Locate the cell with the specified text and output its [x, y] center coordinate. 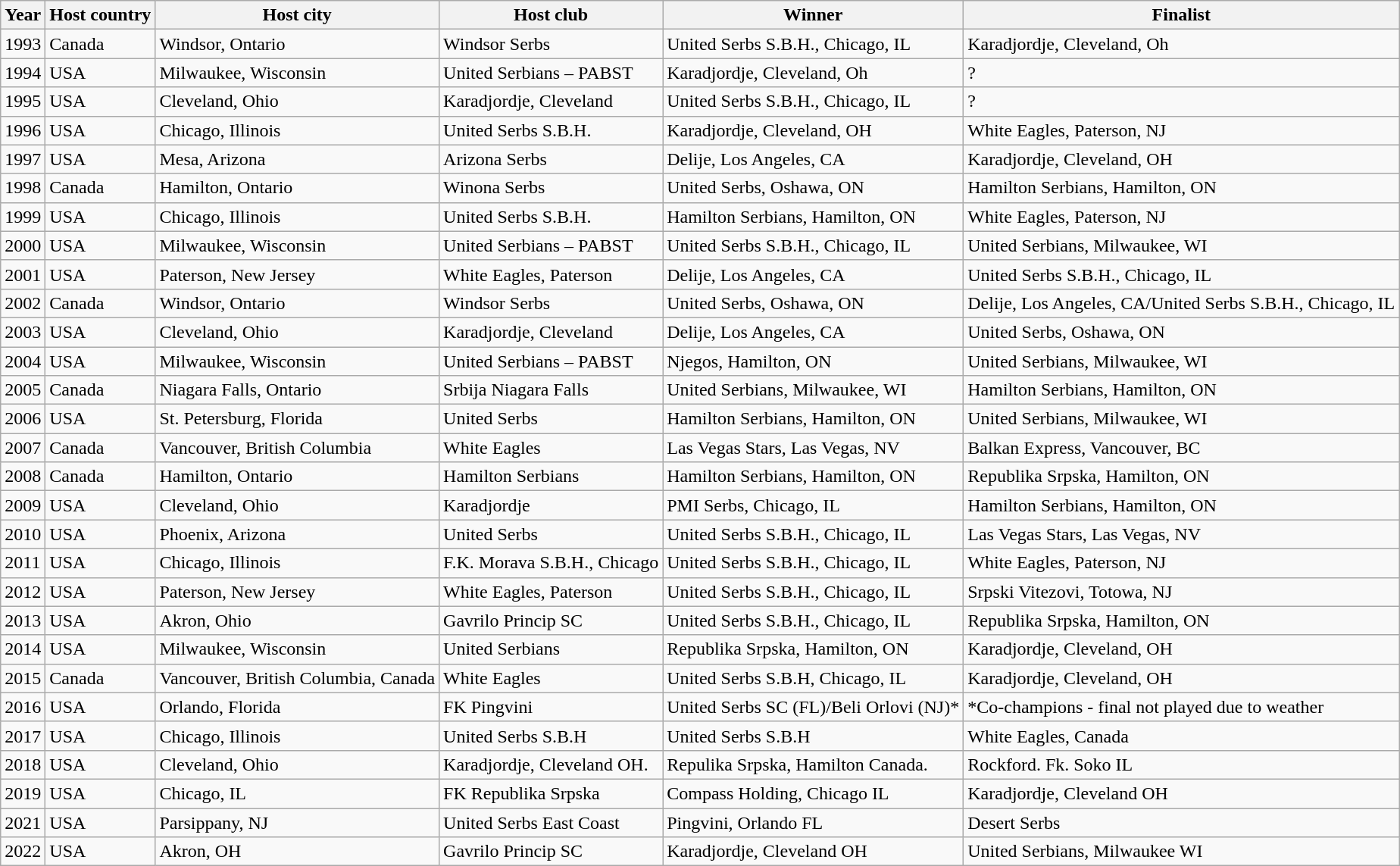
Winner [814, 15]
2003 [23, 332]
2022 [23, 852]
Desert Serbs [1182, 822]
2007 [23, 448]
Finalist [1182, 15]
Mesa, Arizona [297, 159]
2000 [23, 245]
2017 [23, 736]
Karadjordje [552, 505]
White Eagles, Canada [1182, 736]
Karadjordje, Cleveland OH. [552, 764]
1997 [23, 159]
Vancouver, British Columbia, Canada [297, 678]
Compass Holding, Chicago IL [814, 793]
2015 [23, 678]
United Serbs S.B.H, Chicago, IL [814, 678]
Hamilton Serbians [552, 477]
Orlando, Florida [297, 707]
Balkan Express, Vancouver, BC [1182, 448]
2019 [23, 793]
FK Republika Srpska [552, 793]
2009 [23, 505]
2001 [23, 274]
United Serbians, Milwaukee WI [1182, 852]
Repulika Srpska, Hamilton Canada. [814, 764]
Vancouver, British Columbia [297, 448]
2004 [23, 361]
1995 [23, 102]
Akron, OH [297, 852]
1996 [23, 130]
2008 [23, 477]
Akron, Ohio [297, 621]
1993 [23, 44]
Parsippany, NJ [297, 822]
Srpski Vitezovi, Totowa, NJ [1182, 592]
Year [23, 15]
2005 [23, 390]
1994 [23, 73]
2002 [23, 303]
United Serbs SC (FL)/Beli Orlovi (NJ)* [814, 707]
Phoenix, Arizona [297, 534]
2010 [23, 534]
Chicago, IL [297, 793]
2021 [23, 822]
Rockford. Fk. Soko IL [1182, 764]
2011 [23, 563]
Delije, Los Angeles, CA/United Serbs S.B.H., Chicago, IL [1182, 303]
United Serbs East Coast [552, 822]
2014 [23, 649]
Njegos, Hamilton, ON [814, 361]
2006 [23, 419]
Srbija Niagara Falls [552, 390]
Host country [100, 15]
2016 [23, 707]
*Co-champions - final not played due to weather [1182, 707]
2013 [23, 621]
Winona Serbs [552, 188]
Arizona Serbs [552, 159]
Niagara Falls, Ontario [297, 390]
F.K. Morava S.B.H., Chicago [552, 563]
PMI Serbs, Chicago, IL [814, 505]
Pingvini, Orlando FL [814, 822]
1999 [23, 217]
2018 [23, 764]
St. Petersburg, Florida [297, 419]
FK Pingvini [552, 707]
Host city [297, 15]
1998 [23, 188]
2012 [23, 592]
United Serbians [552, 649]
Host club [552, 15]
